Find where the given text appears and provide that cell's center as [X, Y] coordinate. 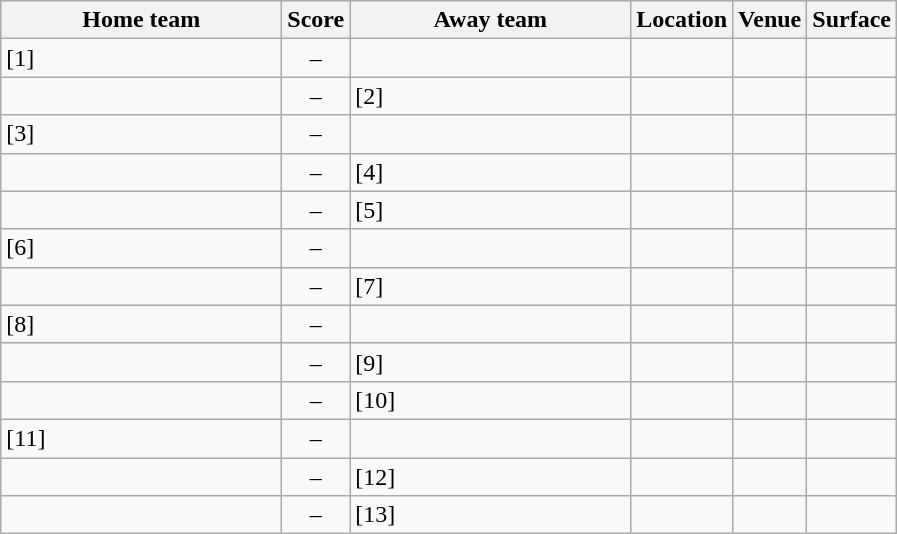
[12] [490, 477]
[9] [490, 362]
Away team [490, 20]
[4] [490, 172]
[13] [490, 515]
[11] [142, 438]
[10] [490, 400]
[8] [142, 324]
[2] [490, 96]
Home team [142, 20]
Surface [852, 20]
[1] [142, 58]
Venue [770, 20]
[3] [142, 134]
Score [316, 20]
[7] [490, 286]
[6] [142, 248]
Location [682, 20]
[5] [490, 210]
